From the cell containing the given text, extract its center point as [X, Y] coordinate. 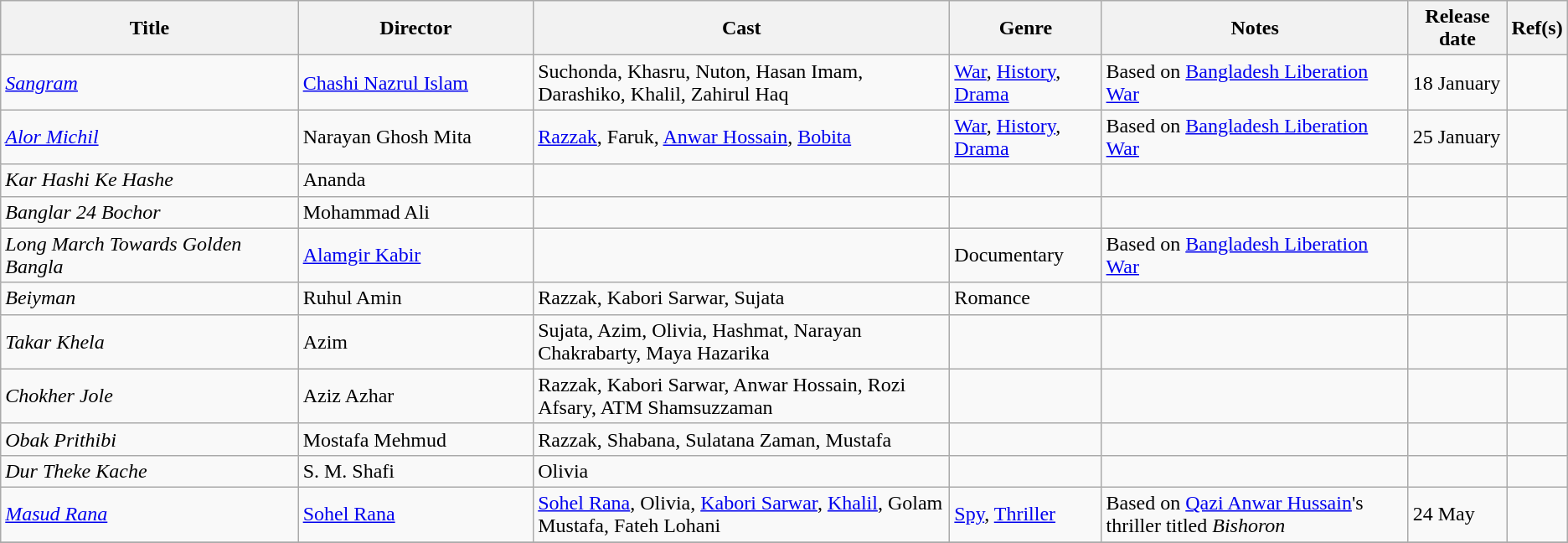
Razzak, Shabana, Sulatana Zaman, Mustafa [742, 439]
Razzak, Faruk, Anwar Hossain, Bobita [742, 137]
Based on Qazi Anwar Hussain's thriller titled Bishoron [1255, 515]
Title [149, 28]
Takar Khela [149, 342]
Genre [1025, 28]
18 January [1457, 82]
Cast [742, 28]
Long March Towards Golden Bangla [149, 255]
Olivia [742, 471]
S. M. Shafi [415, 471]
24 May [1457, 515]
Razzak, Kabori Sarwar, Anwar Hossain, Rozi Afsary, ATM Shamsuzzaman [742, 396]
Ref(s) [1537, 28]
Spy, Thriller [1025, 515]
Azim [415, 342]
Ruhul Amin [415, 298]
Mostafa Mehmud [415, 439]
Suchonda, Khasru, Nuton, Hasan Imam, Darashiko, Khalil, Zahirul Haq [742, 82]
Sangram [149, 82]
Sohel Rana [415, 515]
Chokher Jole [149, 396]
Narayan Ghosh Mita [415, 137]
Aziz Azhar [415, 396]
Romance [1025, 298]
25 January [1457, 137]
Beiyman [149, 298]
Obak Prithibi [149, 439]
Alor Michil [149, 137]
Release date [1457, 28]
Kar Hashi Ke Hashe [149, 180]
Razzak, Kabori Sarwar, Sujata [742, 298]
Banglar 24 Bochor [149, 212]
Director [415, 28]
Chashi Nazrul Islam [415, 82]
Ananda [415, 180]
Sohel Rana, Olivia, Kabori Sarwar, Khalil, Golam Mustafa, Fateh Lohani [742, 515]
Alamgir Kabir [415, 255]
Sujata, Azim, Olivia, Hashmat, Narayan Chakrabarty, Maya Hazarika [742, 342]
Documentary [1025, 255]
Mohammad Ali [415, 212]
Notes [1255, 28]
Masud Rana [149, 515]
Dur Theke Kache [149, 471]
